Provide the [x, y] coordinate of the cell's center where the given text is located.  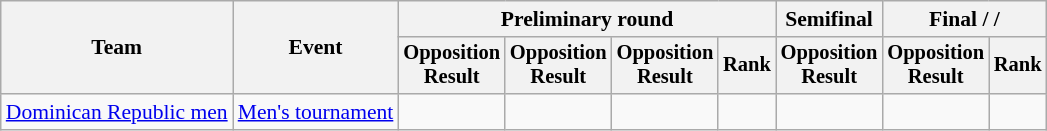
Semifinal [830, 19]
Dominican Republic men [117, 112]
Final / / [964, 19]
Preliminary round [586, 19]
Event [316, 48]
Team [117, 48]
Men's tournament [316, 112]
